For the text-containing cell, return its midpoint in (X, Y) coordinate format. 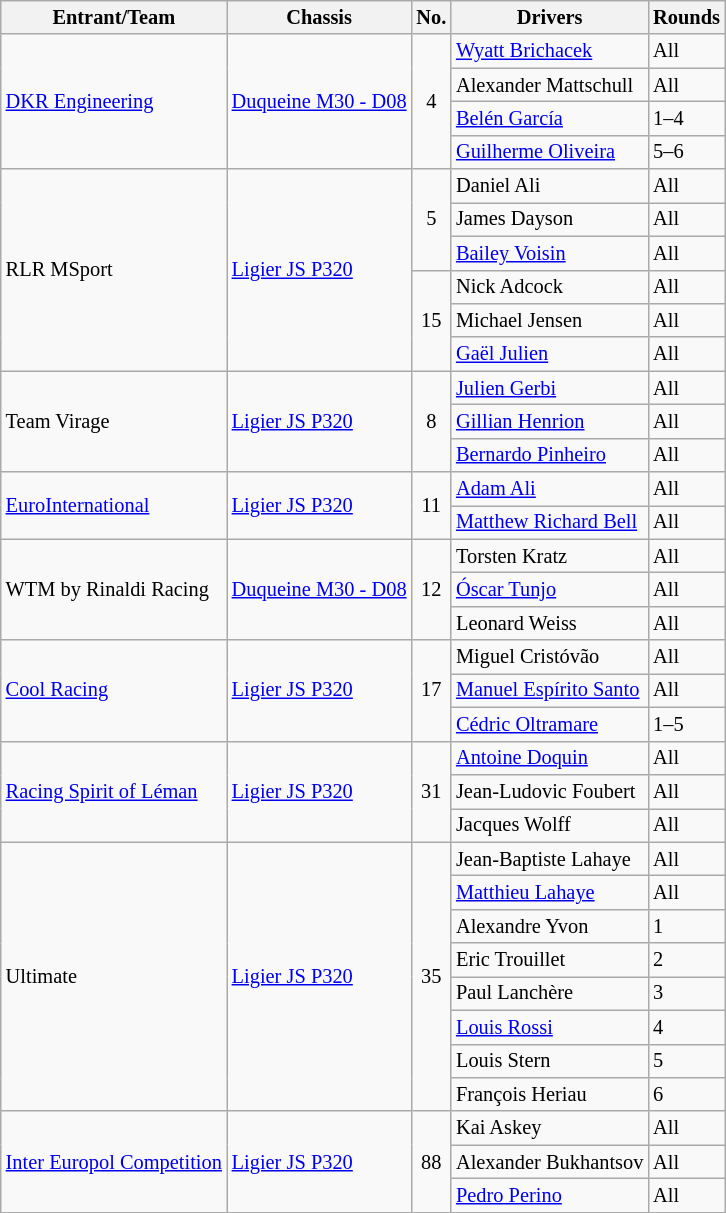
Leonard Weiss (550, 623)
Belén García (550, 118)
Kai Askey (550, 1128)
Bernardo Pinheiro (550, 455)
Manuel Espírito Santo (550, 690)
1–5 (686, 724)
15 (431, 320)
François Heriau (550, 1094)
Drivers (550, 17)
Racing Spirit of Léman (114, 792)
Cool Racing (114, 690)
1–4 (686, 118)
Pedro Perino (550, 1195)
Guilherme Oliveira (550, 152)
Rounds (686, 17)
Nick Adcock (550, 287)
5–6 (686, 152)
Alexandre Yvon (550, 926)
8 (431, 422)
35 (431, 976)
1 (686, 926)
Alexander Mattschull (550, 85)
88 (431, 1162)
2 (686, 960)
Jacques Wolff (550, 825)
DKR Engineering (114, 102)
12 (431, 590)
17 (431, 690)
Inter Europol Competition (114, 1162)
Cédric Oltramare (550, 724)
3 (686, 993)
Jean-Baptiste Lahaye (550, 859)
Jean-Ludovic Foubert (550, 791)
Michael Jensen (550, 320)
6 (686, 1094)
Ultimate (114, 976)
Matthew Richard Bell (550, 522)
31 (431, 792)
Louis Stern (550, 1061)
Entrant/Team (114, 17)
Louis Rossi (550, 1027)
Eric Trouillet (550, 960)
Miguel Cristóvão (550, 657)
RLR MSport (114, 270)
Wyatt Brichacek (550, 51)
WTM by Rinaldi Racing (114, 590)
Alexander Bukhantsov (550, 1162)
Adam Ali (550, 489)
James Dayson (550, 219)
Team Virage (114, 422)
11 (431, 506)
Torsten Kratz (550, 556)
Matthieu Lahaye (550, 892)
Daniel Ali (550, 186)
No. (431, 17)
Paul Lanchère (550, 993)
Gillian Henrion (550, 421)
Gaël Julien (550, 354)
Bailey Voisin (550, 253)
Antoine Doquin (550, 758)
EuroInternational (114, 506)
Chassis (320, 17)
Julien Gerbi (550, 388)
Óscar Tunjo (550, 589)
